Return [X, Y] of the center of cell containing provided text 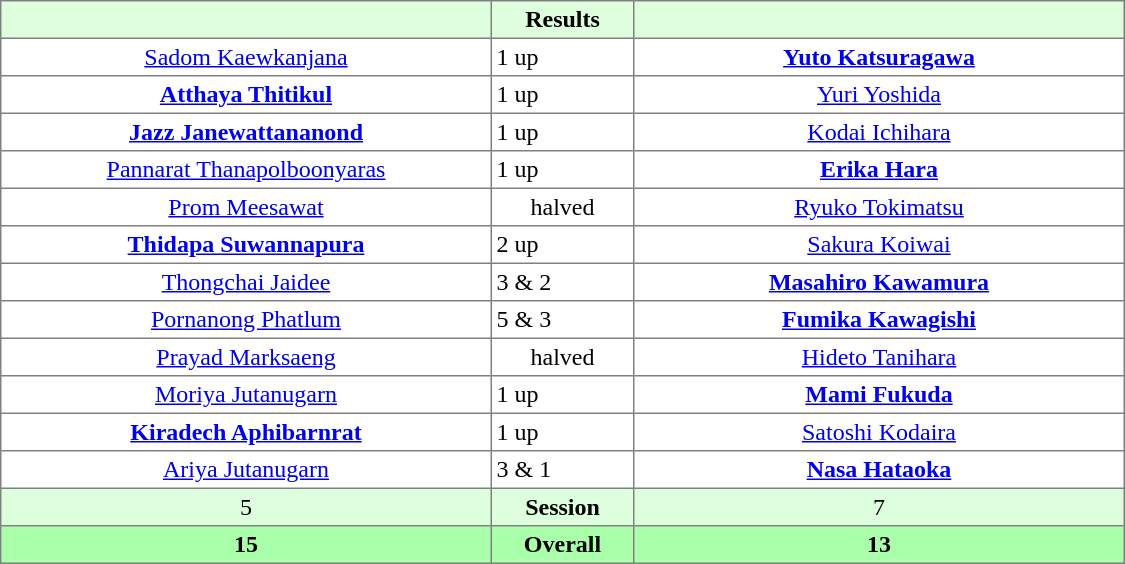
Thongchai Jaidee [246, 282]
Erika Hara [879, 170]
15 [246, 545]
Yuto Katsuragawa [879, 57]
Atthaya Thitikul [246, 95]
Ryuko Tokimatsu [879, 207]
Thidapa Suwannapura [246, 245]
Sakura Koiwai [879, 245]
Prom Meesawat [246, 207]
Yuri Yoshida [879, 95]
Ariya Jutanugarn [246, 470]
Nasa Hataoka [879, 470]
Fumika Kawagishi [879, 320]
Hideto Tanihara [879, 357]
Results [562, 20]
Masahiro Kawamura [879, 282]
2 up [562, 245]
5 [246, 507]
Mami Fukuda [879, 395]
Sadom Kaewkanjana [246, 57]
Session [562, 507]
Satoshi Kodaira [879, 432]
Kodai Ichihara [879, 132]
5 & 3 [562, 320]
7 [879, 507]
Jazz Janewattananond [246, 132]
Prayad Marksaeng [246, 357]
3 & 1 [562, 470]
Kiradech Aphibarnrat [246, 432]
Overall [562, 545]
13 [879, 545]
Pannarat Thanapolboonyaras [246, 170]
3 & 2 [562, 282]
Pornanong Phatlum [246, 320]
Moriya Jutanugarn [246, 395]
